Detect which cell encompasses the target text, then output its (X, Y) center coordinate. 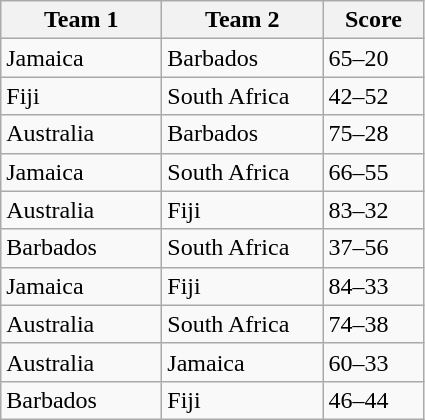
66–55 (374, 172)
74–38 (374, 324)
Team 2 (242, 20)
83–32 (374, 210)
Score (374, 20)
Team 1 (82, 20)
42–52 (374, 96)
46–44 (374, 400)
65–20 (374, 58)
84–33 (374, 286)
75–28 (374, 134)
37–56 (374, 248)
60–33 (374, 362)
